Locate the cell with the specified text and output its [x, y] center coordinate. 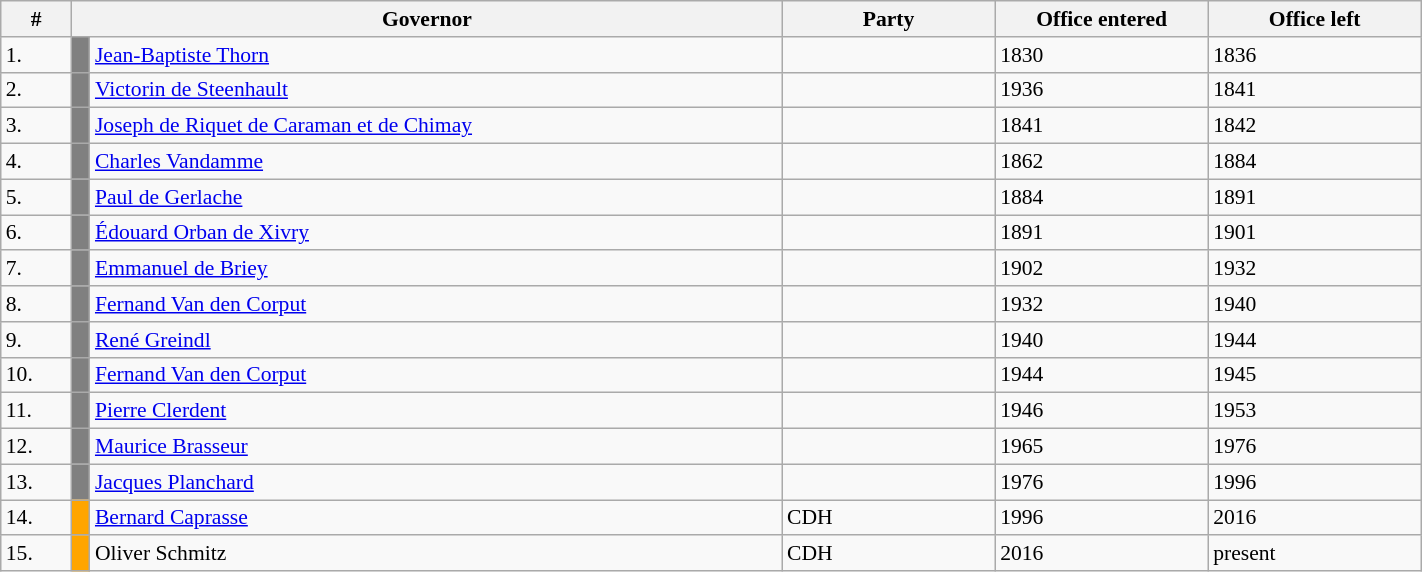
Office entered [1102, 19]
1830 [1102, 55]
Édouard Orban de Xivry [436, 233]
Jean-Baptiste Thorn [436, 55]
Emmanuel de Briey [436, 269]
Governor [427, 19]
1836 [1314, 55]
1. [36, 55]
11. [36, 411]
René Greindl [436, 340]
Charles Vandamme [436, 162]
1842 [1314, 126]
Party [888, 19]
1936 [1102, 90]
1965 [1102, 447]
1946 [1102, 411]
12. [36, 447]
# [36, 19]
Joseph de Riquet de Caraman et de Chimay [436, 126]
1945 [1314, 375]
6. [36, 233]
1862 [1102, 162]
3. [36, 126]
1902 [1102, 269]
Maurice Brasseur [436, 447]
8. [36, 304]
1901 [1314, 233]
Jacques Planchard [436, 482]
13. [36, 482]
15. [36, 554]
present [1314, 554]
5. [36, 197]
9. [36, 340]
10. [36, 375]
7. [36, 269]
14. [36, 518]
Pierre Clerdent [436, 411]
4. [36, 162]
2. [36, 90]
Bernard Caprasse [436, 518]
Victorin de Steenhault [436, 90]
Office left [1314, 19]
1953 [1314, 411]
Oliver Schmitz [436, 554]
Paul de Gerlache [436, 197]
